Locate the cell with the specified text and output its (X, Y) center coordinate. 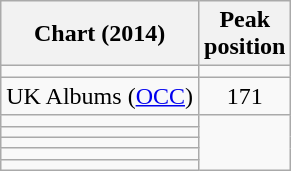
Peakposition (245, 34)
UK Albums (OCC) (100, 96)
Chart (2014) (100, 34)
171 (245, 96)
